Return the (x, y) coordinate for the center point of the cell that contains the specified text.  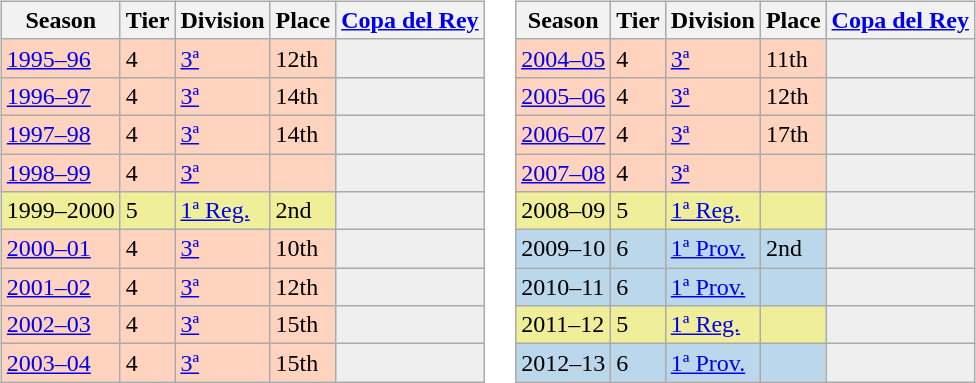
2001–02 (60, 287)
2004–05 (564, 58)
2006–07 (564, 134)
1998–99 (60, 173)
1996–97 (60, 96)
2009–10 (564, 249)
2012–13 (564, 363)
17th (793, 134)
11th (793, 58)
1999–2000 (60, 211)
2005–06 (564, 96)
2003–04 (60, 363)
1995–96 (60, 58)
2007–08 (564, 173)
2002–03 (60, 325)
10th (303, 249)
2008–09 (564, 211)
2000–01 (60, 249)
2011–12 (564, 325)
1997–98 (60, 134)
2010–11 (564, 287)
